Search for the cell housing the specified text and yield its [X, Y] center coordinate. 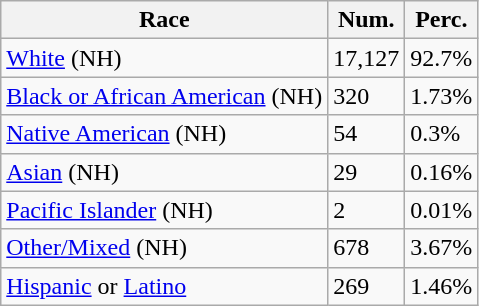
0.3% [442, 134]
Num. [366, 20]
Native American (NH) [164, 134]
17,127 [366, 58]
678 [366, 248]
Pacific Islander (NH) [164, 210]
92.7% [442, 58]
Perc. [442, 20]
Black or African American (NH) [164, 96]
Hispanic or Latino [164, 286]
0.16% [442, 172]
Other/Mixed (NH) [164, 248]
0.01% [442, 210]
Race [164, 20]
54 [366, 134]
29 [366, 172]
White (NH) [164, 58]
320 [366, 96]
269 [366, 286]
1.73% [442, 96]
2 [366, 210]
Asian (NH) [164, 172]
3.67% [442, 248]
1.46% [442, 286]
